Capture the cell that displays the provided text and extract its [x, y] central coordinate. 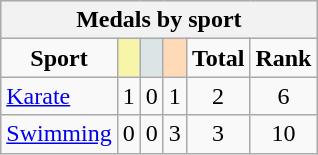
Karate [59, 96]
6 [284, 96]
Rank [284, 58]
2 [218, 96]
10 [284, 134]
Swimming [59, 134]
Total [218, 58]
Sport [59, 58]
Medals by sport [159, 20]
